Search for the cell housing the specified text and yield its (x, y) center coordinate. 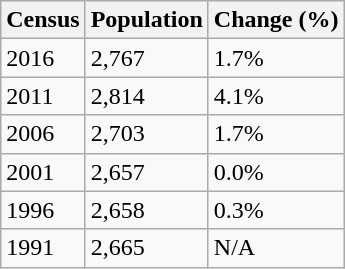
2011 (43, 96)
4.1% (276, 96)
2,658 (146, 210)
2,665 (146, 248)
1996 (43, 210)
Population (146, 20)
2006 (43, 134)
2016 (43, 58)
N/A (276, 248)
2,657 (146, 172)
1991 (43, 248)
2,767 (146, 58)
0.0% (276, 172)
0.3% (276, 210)
Census (43, 20)
Change (%) (276, 20)
2,703 (146, 134)
2001 (43, 172)
2,814 (146, 96)
